Search for the cell housing the specified text and yield its [X, Y] center coordinate. 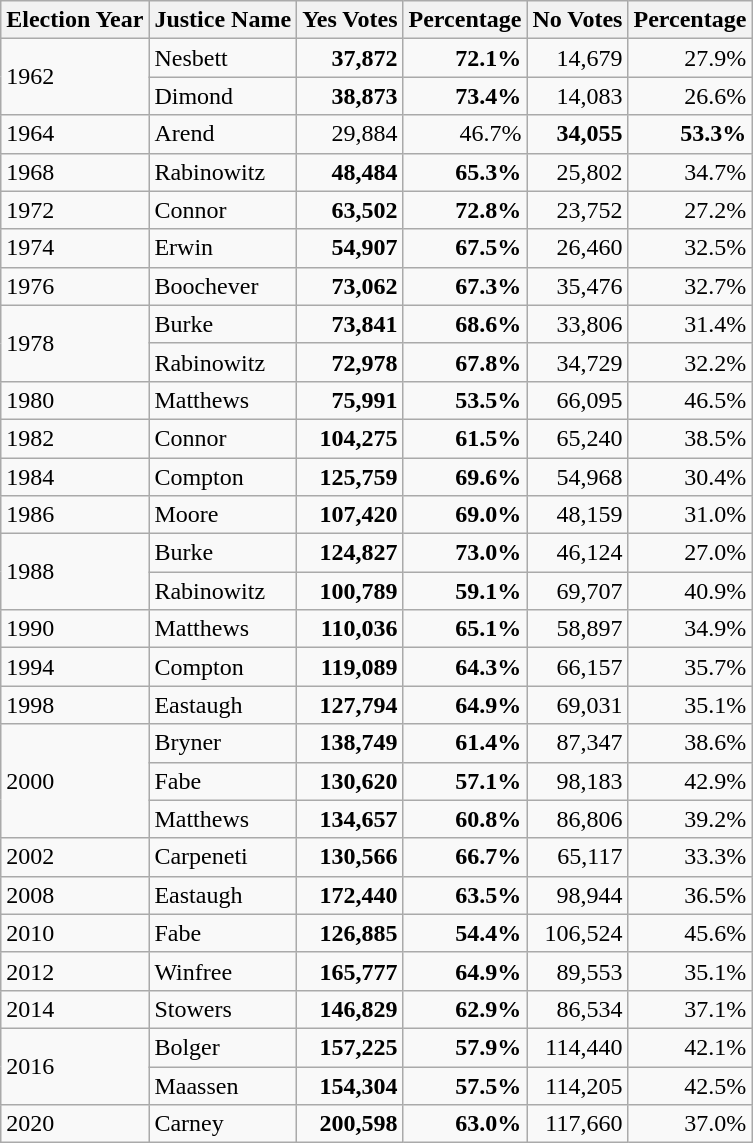
42.1% [690, 1047]
37.0% [690, 1124]
65.3% [465, 172]
1994 [75, 667]
2014 [75, 1009]
98,944 [578, 895]
66.7% [465, 857]
1974 [75, 248]
104,275 [350, 438]
154,304 [350, 1085]
Dimond [223, 96]
1984 [75, 477]
87,347 [578, 743]
32.5% [690, 248]
38.6% [690, 743]
2010 [75, 933]
57.9% [465, 1047]
172,440 [350, 895]
Maassen [223, 1085]
65.1% [465, 629]
73.0% [465, 553]
26.6% [690, 96]
33.3% [690, 857]
Moore [223, 515]
2012 [75, 971]
Winfree [223, 971]
2016 [75, 1066]
54,907 [350, 248]
Boochever [223, 286]
46.7% [465, 134]
72.8% [465, 210]
Election Year [75, 20]
58,897 [578, 629]
45.6% [690, 933]
25,802 [578, 172]
67.3% [465, 286]
No Votes [578, 20]
66,157 [578, 667]
48,484 [350, 172]
35.7% [690, 667]
37,872 [350, 58]
30.4% [690, 477]
1980 [75, 400]
1988 [75, 572]
69,031 [578, 705]
130,620 [350, 781]
1978 [75, 343]
2000 [75, 781]
117,660 [578, 1124]
14,679 [578, 58]
31.0% [690, 515]
2008 [75, 895]
69.6% [465, 477]
54,968 [578, 477]
34,729 [578, 362]
42.9% [690, 781]
Erwin [223, 248]
Carpeneti [223, 857]
72,978 [350, 362]
62.9% [465, 1009]
29,884 [350, 134]
146,829 [350, 1009]
73,841 [350, 324]
31.4% [690, 324]
38,873 [350, 96]
124,827 [350, 553]
1998 [75, 705]
130,566 [350, 857]
46,124 [578, 553]
57.5% [465, 1085]
69.0% [465, 515]
42.5% [690, 1085]
1962 [75, 77]
Arend [223, 134]
68.6% [465, 324]
32.2% [690, 362]
46.5% [690, 400]
66,095 [578, 400]
65,117 [578, 857]
48,159 [578, 515]
35,476 [578, 286]
73.4% [465, 96]
23,752 [578, 210]
34.7% [690, 172]
37.1% [690, 1009]
64.3% [465, 667]
86,806 [578, 819]
138,749 [350, 743]
59.1% [465, 591]
1976 [75, 286]
2020 [75, 1124]
67.5% [465, 248]
119,089 [350, 667]
69,707 [578, 591]
Justice Name [223, 20]
98,183 [578, 781]
1972 [75, 210]
1964 [75, 134]
125,759 [350, 477]
110,036 [350, 629]
Nesbett [223, 58]
54.4% [465, 933]
27.2% [690, 210]
127,794 [350, 705]
26,460 [578, 248]
1986 [75, 515]
Bolger [223, 1047]
Stowers [223, 1009]
100,789 [350, 591]
36.5% [690, 895]
1982 [75, 438]
72.1% [465, 58]
65,240 [578, 438]
14,083 [578, 96]
Bryner [223, 743]
114,205 [578, 1085]
61.5% [465, 438]
33,806 [578, 324]
200,598 [350, 1124]
126,885 [350, 933]
60.8% [465, 819]
Carney [223, 1124]
27.9% [690, 58]
1968 [75, 172]
32.7% [690, 286]
165,777 [350, 971]
86,534 [578, 1009]
34,055 [578, 134]
Yes Votes [350, 20]
67.8% [465, 362]
75,991 [350, 400]
106,524 [578, 933]
27.0% [690, 553]
114,440 [578, 1047]
1990 [75, 629]
63.5% [465, 895]
38.5% [690, 438]
53.5% [465, 400]
107,420 [350, 515]
39.2% [690, 819]
53.3% [690, 134]
40.9% [690, 591]
89,553 [578, 971]
57.1% [465, 781]
73,062 [350, 286]
157,225 [350, 1047]
61.4% [465, 743]
63.0% [465, 1124]
63,502 [350, 210]
134,657 [350, 819]
34.9% [690, 629]
2002 [75, 857]
